Search for the cell housing the specified text and yield its (x, y) center coordinate. 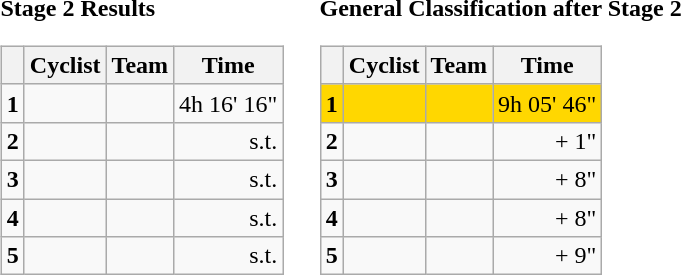
+ 9" (548, 256)
4h 16' 16" (228, 103)
+ 1" (548, 141)
9h 05' 46" (548, 103)
